Search for the cell housing the specified text and yield its [x, y] center coordinate. 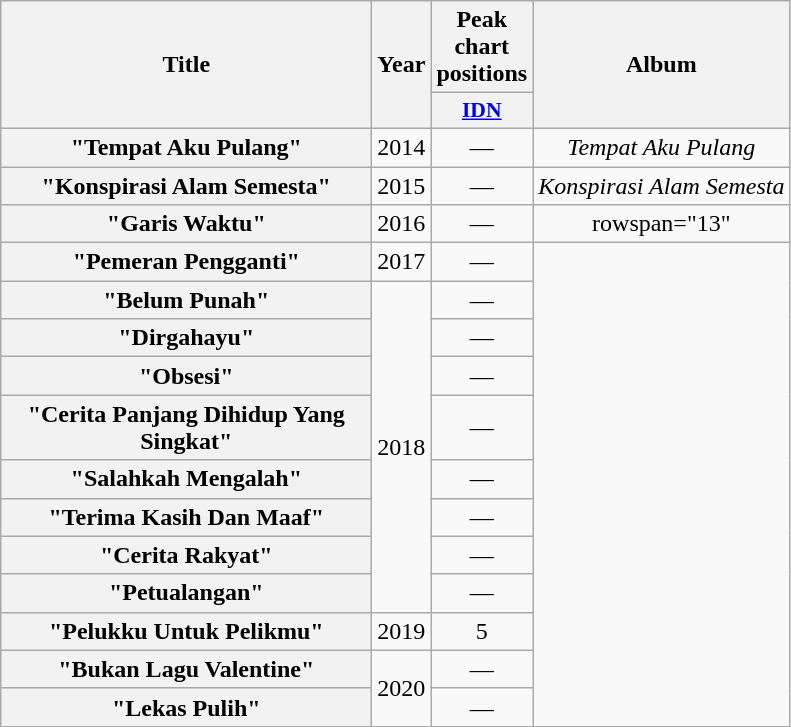
"Pelukku Untuk Pelikmu" [186, 631]
"Garis Waktu" [186, 224]
Album [662, 65]
"Belum Punah" [186, 300]
"Petualangan" [186, 593]
2018 [402, 447]
Konspirasi Alam Semesta [662, 185]
2019 [402, 631]
2020 [402, 688]
"Pemeran Pengganti" [186, 262]
2014 [402, 147]
Year [402, 65]
2017 [402, 262]
Peak chart positions [482, 47]
"Salahkah Mengalah" [186, 479]
IDN [482, 111]
2015 [402, 185]
Title [186, 65]
"Tempat Aku Pulang" [186, 147]
5 [482, 631]
"Bukan Lagu Valentine" [186, 669]
Tempat Aku Pulang [662, 147]
"Cerita Rakyat" [186, 555]
"Konspirasi Alam Semesta" [186, 185]
"Obsesi" [186, 376]
2016 [402, 224]
"Lekas Pulih" [186, 707]
"Dirgahayu" [186, 338]
"Terima Kasih Dan Maaf" [186, 517]
rowspan="13" [662, 224]
"Cerita Panjang Dihidup Yang Singkat" [186, 428]
